Extract the (X, Y) coordinate from the center of the cell holding the provided text.  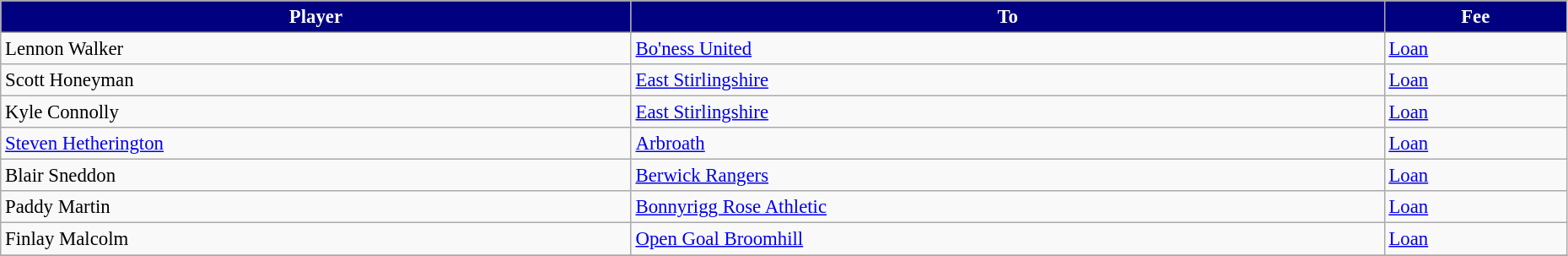
Finlay Malcolm (315, 239)
Steven Hetherington (315, 144)
Open Goal Broomhill (1007, 239)
Lennon Walker (315, 49)
Blair Sneddon (315, 176)
Arbroath (1007, 144)
Scott Honeyman (315, 80)
Berwick Rangers (1007, 176)
Fee (1475, 17)
Bonnyrigg Rose Athletic (1007, 207)
To (1007, 17)
Player (315, 17)
Paddy Martin (315, 207)
Bo'ness United (1007, 49)
Kyle Connolly (315, 112)
